Output the [X, Y] coordinate of the center of the cell containing the given text.  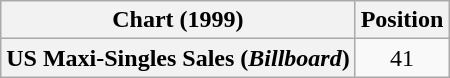
US Maxi-Singles Sales (Billboard) [178, 58]
Position [402, 20]
Chart (1999) [178, 20]
41 [402, 58]
